Detect which cell encompasses the target text, then output its (X, Y) center coordinate. 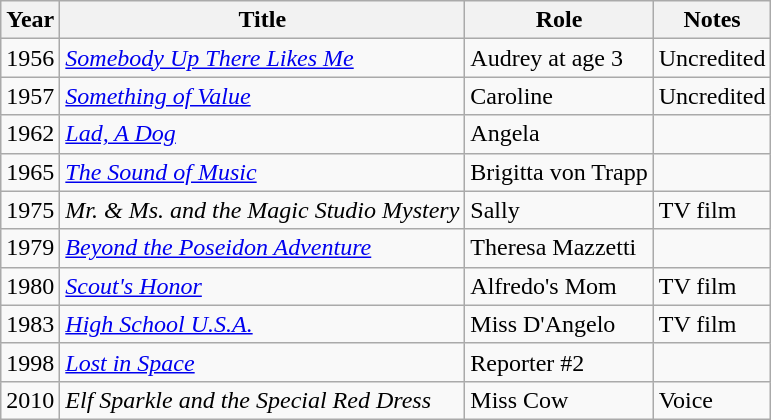
1980 (30, 286)
Lost in Space (262, 362)
1998 (30, 362)
Lad, A Dog (262, 134)
Sally (559, 210)
1975 (30, 210)
Theresa Mazzetti (559, 248)
1957 (30, 96)
1965 (30, 172)
Role (559, 20)
Something of Value (262, 96)
High School U.S.A. (262, 324)
Mr. & Ms. and the Magic Studio Mystery (262, 210)
1983 (30, 324)
Miss Cow (559, 400)
Scout's Honor (262, 286)
Voice (712, 400)
Somebody Up There Likes Me (262, 58)
Title (262, 20)
Angela (559, 134)
1962 (30, 134)
Elf Sparkle and the Special Red Dress (262, 400)
Notes (712, 20)
Alfredo's Mom (559, 286)
Caroline (559, 96)
Reporter #2 (559, 362)
1956 (30, 58)
The Sound of Music (262, 172)
Beyond the Poseidon Adventure (262, 248)
Brigitta von Trapp (559, 172)
Audrey at age 3 (559, 58)
Miss D'Angelo (559, 324)
Year (30, 20)
2010 (30, 400)
1979 (30, 248)
